Output the [x, y] coordinate of the center of the cell containing the given text.  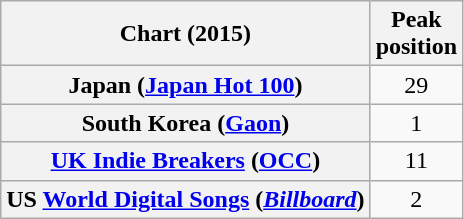
Peakposition [416, 34]
1 [416, 123]
29 [416, 85]
US World Digital Songs (Billboard) [186, 199]
UK Indie Breakers (OCC) [186, 161]
2 [416, 199]
Chart (2015) [186, 34]
Japan (Japan Hot 100) [186, 85]
South Korea (Gaon) [186, 123]
11 [416, 161]
